Determine the (X, Y) coordinate at the center of the cell enclosing the given text.  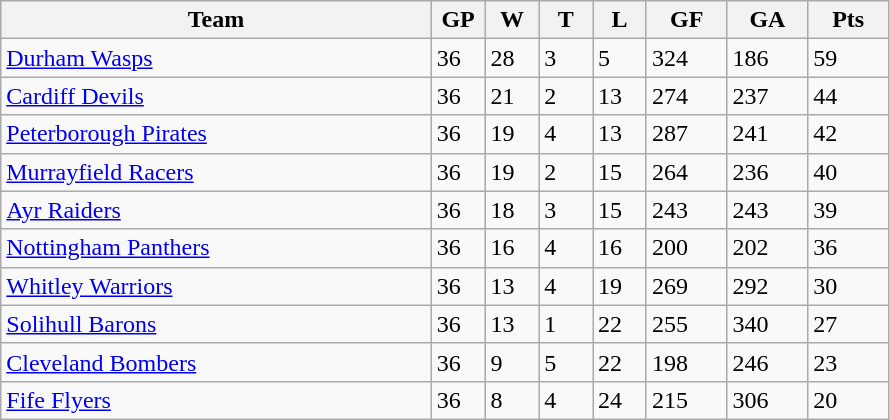
1 (566, 324)
L (620, 20)
Pts (848, 20)
Cardiff Devils (216, 96)
Solihull Barons (216, 324)
21 (512, 96)
Ayr Raiders (216, 210)
236 (768, 172)
237 (768, 96)
42 (848, 134)
23 (848, 362)
GF (686, 20)
30 (848, 286)
Durham Wasps (216, 58)
292 (768, 286)
200 (686, 248)
324 (686, 58)
241 (768, 134)
Whitley Warriors (216, 286)
264 (686, 172)
59 (848, 58)
Fife Flyers (216, 400)
9 (512, 362)
GA (768, 20)
215 (686, 400)
186 (768, 58)
Murrayfield Racers (216, 172)
269 (686, 286)
T (566, 20)
8 (512, 400)
246 (768, 362)
340 (768, 324)
39 (848, 210)
Nottingham Panthers (216, 248)
28 (512, 58)
W (512, 20)
20 (848, 400)
202 (768, 248)
Team (216, 20)
18 (512, 210)
40 (848, 172)
Peterborough Pirates (216, 134)
274 (686, 96)
255 (686, 324)
198 (686, 362)
306 (768, 400)
287 (686, 134)
27 (848, 324)
24 (620, 400)
GP (458, 20)
Cleveland Bombers (216, 362)
44 (848, 96)
